Return (x, y) of the center of cell containing provided text 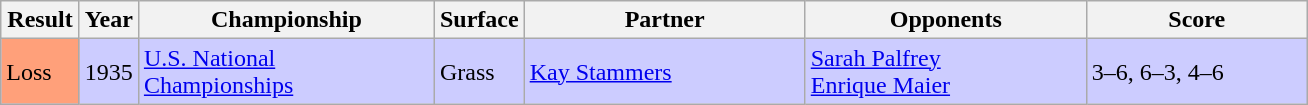
3–6, 6–3, 4–6 (1196, 72)
Result (40, 20)
Opponents (946, 20)
Championship (286, 20)
1935 (108, 72)
U.S. National Championships (286, 72)
Sarah Palfrey Enrique Maier (946, 72)
Surface (479, 20)
Loss (40, 72)
Partner (664, 20)
Year (108, 20)
Kay Stammers (664, 72)
Score (1196, 20)
Grass (479, 72)
